Scan for the cell matching the given text and deliver its [X, Y] coordinate at center. 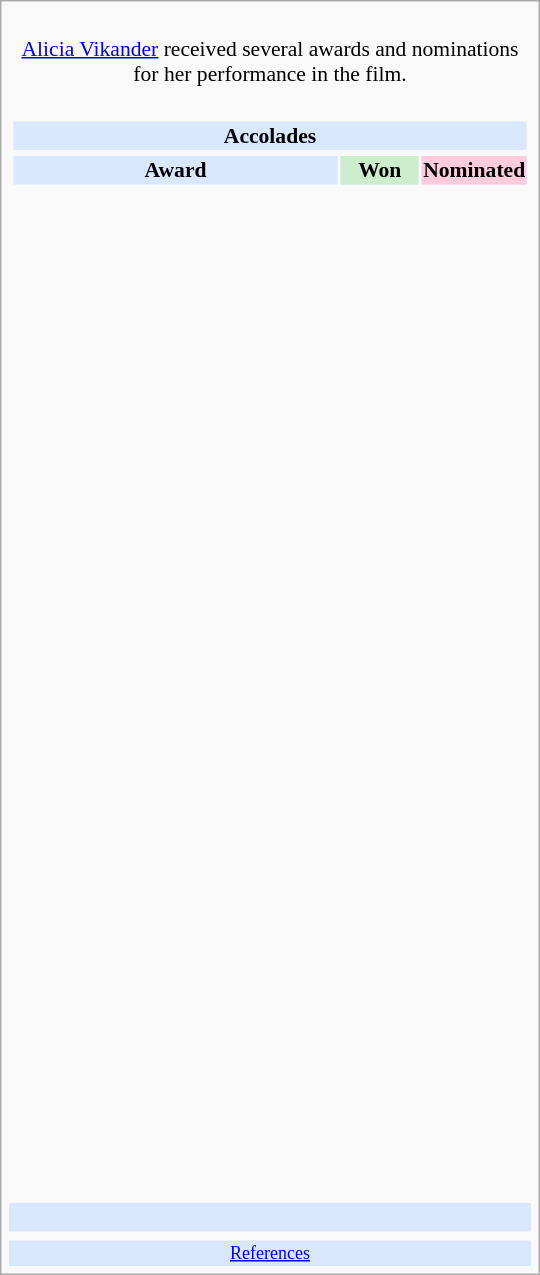
Award [175, 170]
Nominated [474, 170]
Won [380, 170]
Accolades Award Won Nominated [270, 645]
Accolades [270, 135]
References [270, 1253]
Alicia Vikander received several awards and nominations for her performance in the film. [270, 49]
